Locate the cell with the specified text and output its [X, Y] center coordinate. 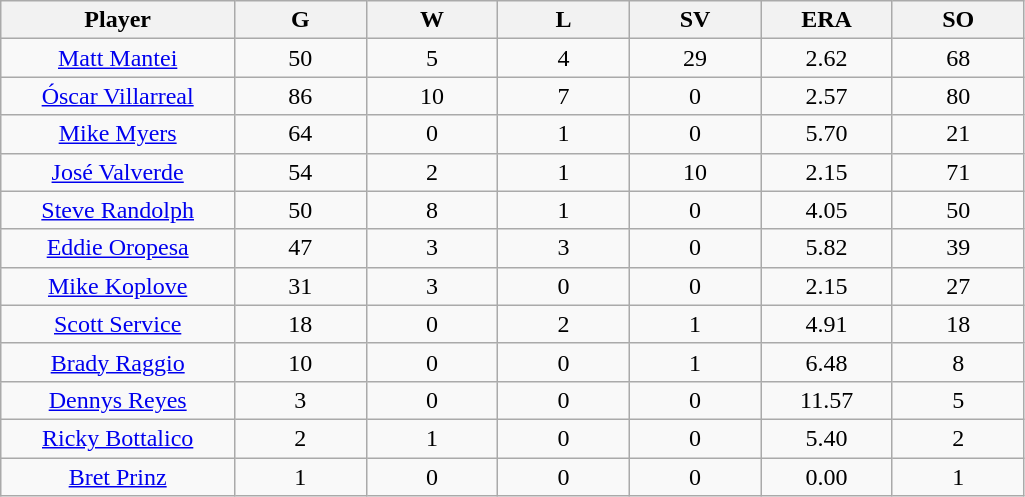
W [432, 20]
11.57 [827, 400]
Mike Koplove [118, 286]
4.05 [827, 210]
Ricky Bottalico [118, 438]
Bret Prinz [118, 477]
5.82 [827, 248]
L [564, 20]
64 [301, 134]
27 [958, 286]
7 [564, 96]
4.91 [827, 324]
39 [958, 248]
Óscar Villarreal [118, 96]
Mike Myers [118, 134]
Player [118, 20]
SO [958, 20]
Matt Mantei [118, 58]
José Valverde [118, 172]
80 [958, 96]
SV [695, 20]
Brady Raggio [118, 362]
Steve Randolph [118, 210]
31 [301, 286]
5.70 [827, 134]
54 [301, 172]
2.62 [827, 58]
Dennys Reyes [118, 400]
6.48 [827, 362]
86 [301, 96]
G [301, 20]
0.00 [827, 477]
Eddie Oropesa [118, 248]
2.57 [827, 96]
29 [695, 58]
68 [958, 58]
47 [301, 248]
5.40 [827, 438]
Scott Service [118, 324]
ERA [827, 20]
21 [958, 134]
4 [564, 58]
71 [958, 172]
